Pinpoint the cell where the given text exists, returning its [x, y] midpoint coordinate. 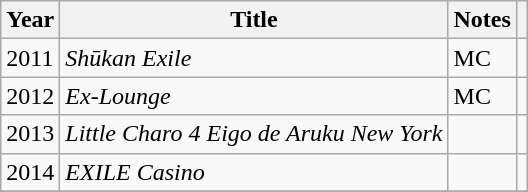
2014 [30, 172]
EXILE Casino [254, 172]
Year [30, 20]
2011 [30, 58]
Ex-Lounge [254, 96]
Shūkan Exile [254, 58]
2013 [30, 134]
Little Charo 4 Eigo de Aruku New York [254, 134]
2012 [30, 96]
Notes [482, 20]
Title [254, 20]
